Search for the cell housing the specified text and yield its [x, y] center coordinate. 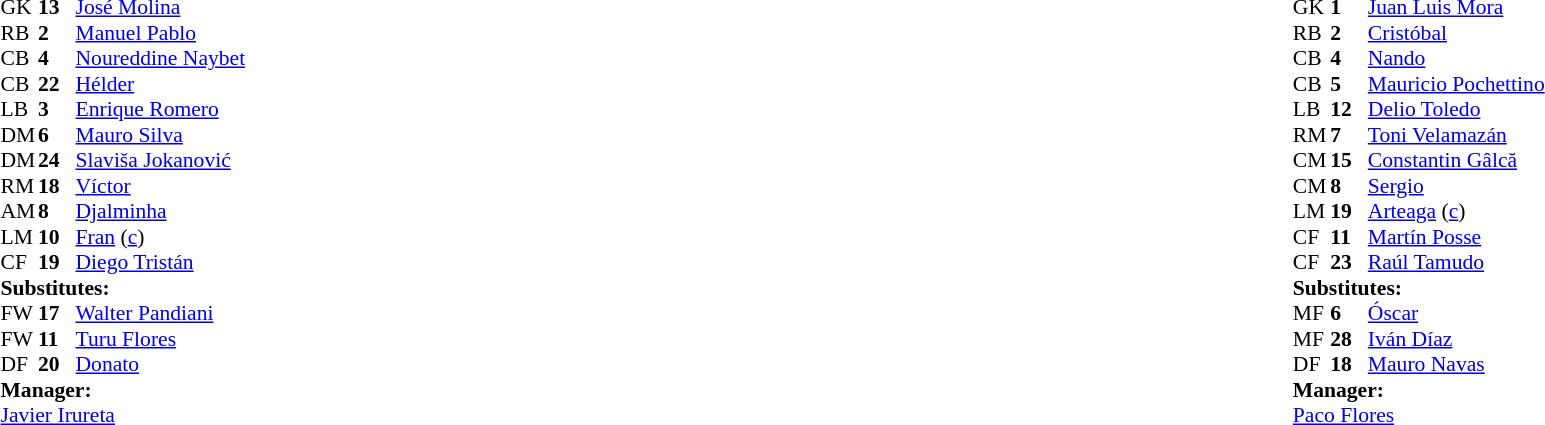
Mauro Navas [1456, 365]
Diego Tristán [161, 263]
24 [57, 161]
12 [1349, 109]
Slaviša Jokanović [161, 161]
17 [57, 313]
Constantin Gâlcă [1456, 161]
Iván Díaz [1456, 339]
Víctor [161, 186]
Raúl Tamudo [1456, 263]
22 [57, 84]
Manuel Pablo [161, 33]
Enrique Romero [161, 109]
Mauro Silva [161, 135]
Toni Velamazán [1456, 135]
Cristóbal [1456, 33]
Hélder [161, 84]
Nando [1456, 59]
28 [1349, 339]
Delio Toledo [1456, 109]
Donato [161, 365]
Djalminha [161, 211]
Arteaga (c) [1456, 211]
Mauricio Pochettino [1456, 84]
Noureddine Naybet [161, 59]
20 [57, 365]
Fran (c) [161, 237]
15 [1349, 161]
10 [57, 237]
AM [19, 211]
5 [1349, 84]
Turu Flores [161, 339]
Walter Pandiani [161, 313]
Óscar [1456, 313]
23 [1349, 263]
3 [57, 109]
Martín Posse [1456, 237]
Sergio [1456, 186]
7 [1349, 135]
